Capture the cell that displays the provided text and extract its [x, y] central coordinate. 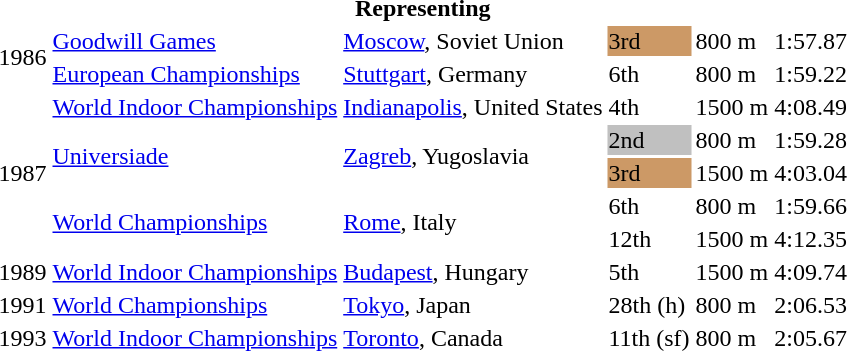
Universiade [195, 156]
Stuttgart, Germany [473, 74]
Rome, Italy [473, 222]
4th [649, 107]
European Championships [195, 74]
Zagreb, Yugoslavia [473, 156]
Moscow, Soviet Union [473, 41]
5th [649, 272]
Indianapolis, United States [473, 107]
2nd [649, 140]
12th [649, 239]
Budapest, Hungary [473, 272]
28th (h) [649, 305]
Goodwill Games [195, 41]
Tokyo, Japan [473, 305]
